Provide the (x, y) coordinate of the cell's center where the given text is located.  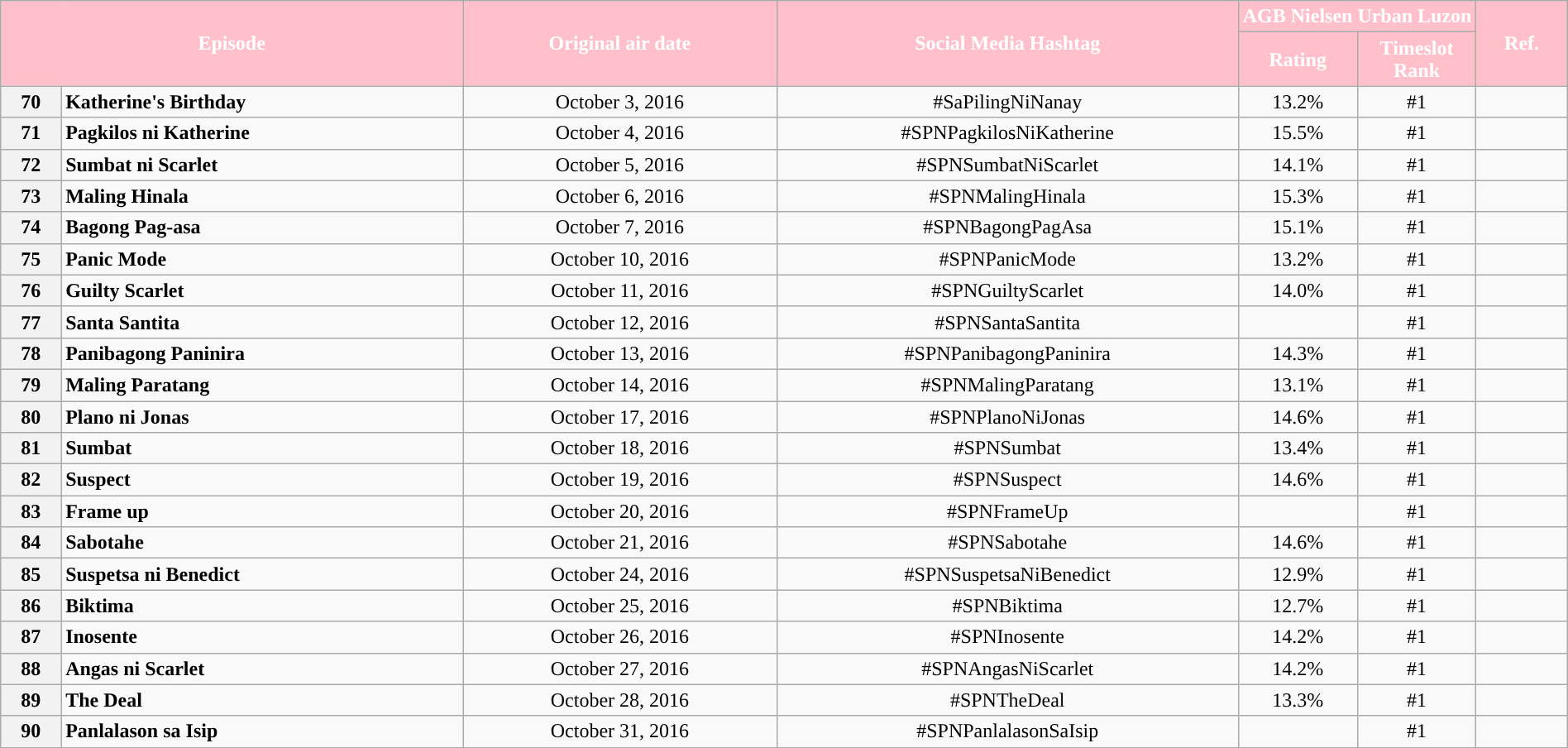
October 5, 2016 (620, 165)
83 (31, 511)
October 25, 2016 (620, 606)
79 (31, 385)
October 21, 2016 (620, 543)
Plano ni Jonas (262, 416)
#SPNPanicMode (1007, 259)
Social Media Hashtag (1007, 43)
Santa Santita (262, 322)
October 14, 2016 (620, 385)
#SPNInosente (1007, 637)
#SaPilingNiNanay (1007, 102)
Frame up (262, 511)
86 (31, 606)
Panibagong Paninira (262, 353)
#SPNPagkilosNiKatherine (1007, 133)
80 (31, 416)
73 (31, 196)
13.1% (1298, 385)
Panic Mode (262, 259)
#SPNPanibagongPaninira (1007, 353)
12.7% (1298, 606)
87 (31, 637)
#SPNPlanoNiJonas (1007, 416)
74 (31, 228)
Suspetsa ni Benedict (262, 574)
October 28, 2016 (620, 700)
76 (31, 290)
81 (31, 448)
Sumbat (262, 448)
#SPNSabotahe (1007, 543)
Rating (1298, 60)
#SPNSuspetsaNiBenedict (1007, 574)
82 (31, 480)
Angas ni Scarlet (262, 669)
October 10, 2016 (620, 259)
78 (31, 353)
Sabotahe (262, 543)
October 31, 2016 (620, 731)
#SPNBiktima (1007, 606)
71 (31, 133)
Timeslot Rank (1417, 60)
88 (31, 669)
75 (31, 259)
#SPNSuspect (1007, 480)
#SPNPanlalasonSaIsip (1007, 731)
Suspect (262, 480)
October 13, 2016 (620, 353)
90 (31, 731)
Original air date (620, 43)
12.9% (1298, 574)
October 6, 2016 (620, 196)
Biktima (262, 606)
#SPNMalingParatang (1007, 385)
70 (31, 102)
#SPNSumbatNiScarlet (1007, 165)
October 26, 2016 (620, 637)
October 27, 2016 (620, 669)
Bagong Pag-asa (262, 228)
14.3% (1298, 353)
84 (31, 543)
October 19, 2016 (620, 480)
October 7, 2016 (620, 228)
October 18, 2016 (620, 448)
October 24, 2016 (620, 574)
#SPNMalingHinala (1007, 196)
13.3% (1298, 700)
13.4% (1298, 448)
#SPNTheDeal (1007, 700)
15.1% (1298, 228)
77 (31, 322)
October 4, 2016 (620, 133)
The Deal (262, 700)
Maling Paratang (262, 385)
#SPNBagongPagAsa (1007, 228)
#SPNGuiltyScarlet (1007, 290)
72 (31, 165)
Sumbat ni Scarlet (262, 165)
15.5% (1298, 133)
Ref. (1522, 43)
Maling Hinala (262, 196)
89 (31, 700)
14.1% (1298, 165)
14.0% (1298, 290)
October 12, 2016 (620, 322)
Inosente (262, 637)
Pagkilos ni Katherine (262, 133)
#SPNFrameUp (1007, 511)
October 3, 2016 (620, 102)
October 11, 2016 (620, 290)
#SPNSumbat (1007, 448)
October 17, 2016 (620, 416)
15.3% (1298, 196)
October 20, 2016 (620, 511)
Panlalason sa Isip (262, 731)
85 (31, 574)
Guilty Scarlet (262, 290)
AGB Nielsen Urban Luzon (1357, 17)
Katherine's Birthday (262, 102)
#SPNSantaSantita (1007, 322)
Episode (232, 43)
#SPNAngasNiScarlet (1007, 669)
